Search for the cell housing the specified text and yield its [X, Y] center coordinate. 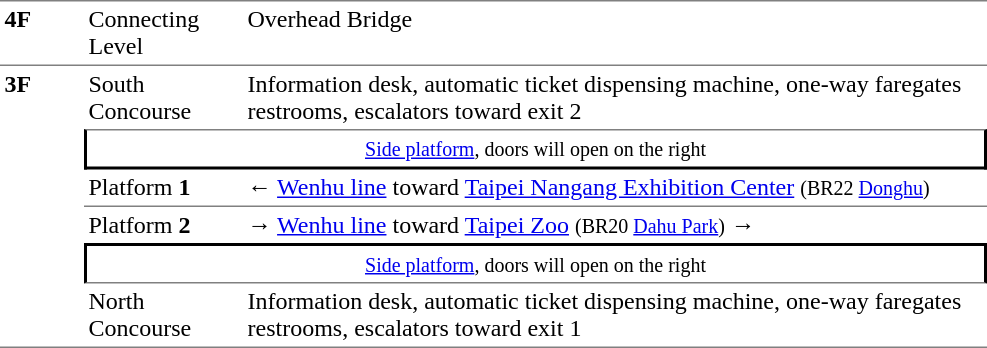
North Concourse [164, 316]
4F [42, 33]
Information desk, automatic ticket dispensing machine, one-way faregatesrestrooms, escalators toward exit 1 [615, 316]
Platform 1 [164, 189]
→ Wenhu line toward Taipei Zoo (BR20 Dahu Park) → [615, 225]
Connecting Level [164, 33]
3F [42, 207]
South Concourse [164, 98]
Platform 2 [164, 225]
Overhead Bridge [615, 33]
← Wenhu line toward Taipei Nangang Exhibition Center (BR22 Donghu) [615, 189]
Information desk, automatic ticket dispensing machine, one-way faregatesrestrooms, escalators toward exit 2 [615, 98]
